Scan for the cell matching the given text and deliver its (x, y) coordinate at center. 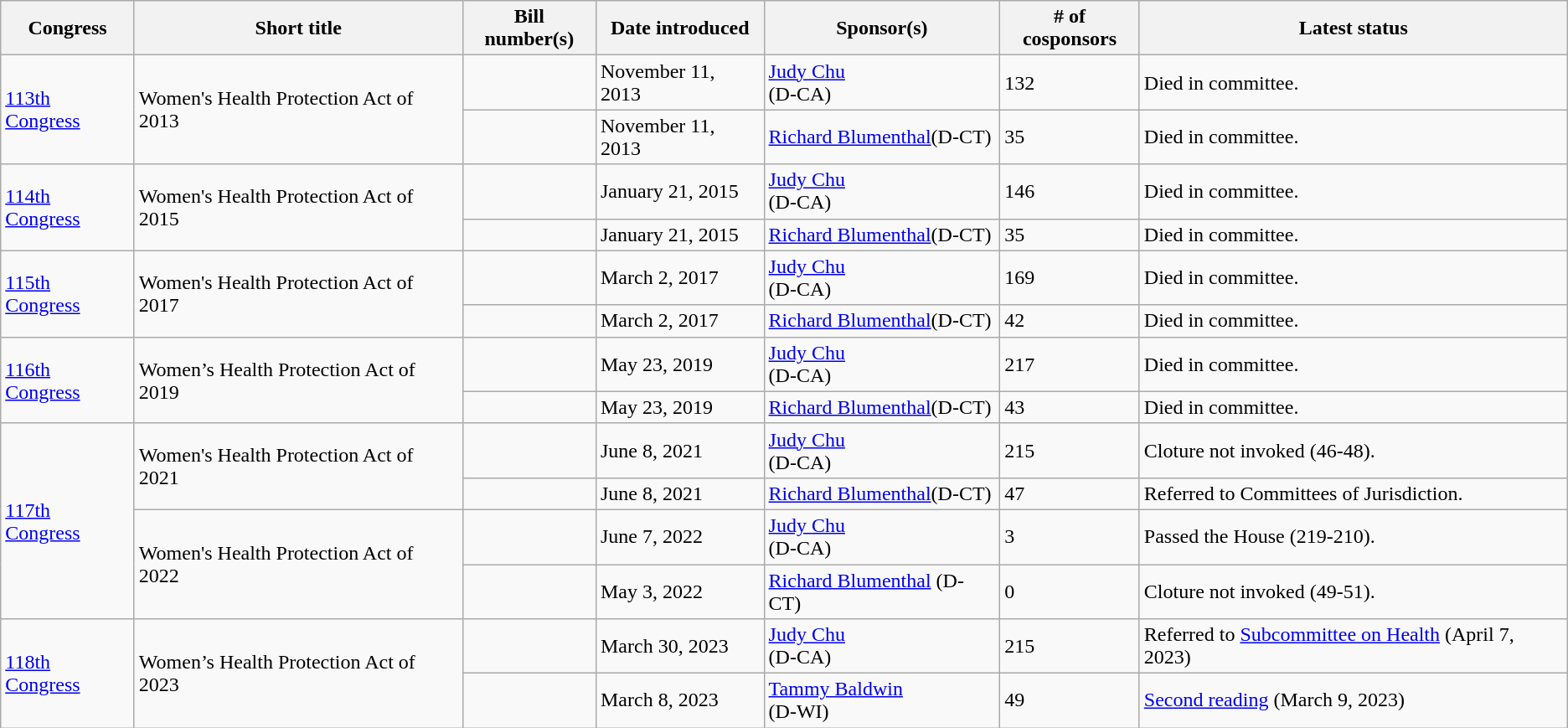
Tammy Baldwin(D-WI) (882, 700)
Referred to Committees of Jurisdiction. (1354, 493)
Women’s Health Protection Act of 2023 (298, 674)
Short title (298, 28)
# of cosponsors (1070, 28)
June 7, 2022 (680, 536)
0 (1070, 591)
Women's Health Protection Act of 2017 (298, 293)
114th Congress (68, 208)
Referred to Subcommittee on Health (April 7, 2023) (1354, 647)
115th Congress (68, 293)
Latest status (1354, 28)
Cloture not invoked (49-51). (1354, 591)
132 (1070, 82)
Passed the House (219-210). (1354, 536)
March 30, 2023 (680, 647)
118th Congress (68, 674)
169 (1070, 278)
146 (1070, 191)
May 3, 2022 (680, 591)
3 (1070, 536)
Sponsor(s) (882, 28)
Women's Health Protection Act of 2015 (298, 208)
Bill number(s) (529, 28)
Richard Blumenthal (D-CT) (882, 591)
Date introduced (680, 28)
116th Congress (68, 380)
Women’s Health Protection Act of 2019 (298, 380)
49 (1070, 700)
47 (1070, 493)
Congress (68, 28)
March 8, 2023 (680, 700)
Women's Health Protection Act of 2021 (298, 466)
Women's Health Protection Act of 2022 (298, 564)
217 (1070, 364)
Women's Health Protection Act of 2013 (298, 110)
Second reading (March 9, 2023) (1354, 700)
113th Congress (68, 110)
Cloture not invoked (46-48). (1354, 451)
42 (1070, 321)
43 (1070, 407)
117th Congress (68, 521)
